Return the [X, Y] coordinate for the center point of the cell that contains the specified text.  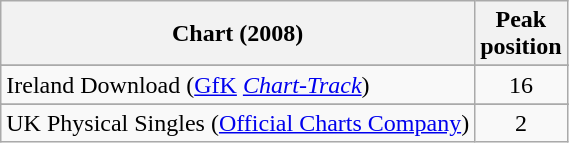
UK Physical Singles (Official Charts Company) [238, 123]
Peakposition [521, 34]
Chart (2008) [238, 34]
16 [521, 85]
Ireland Download (GfK Chart-Track) [238, 85]
2 [521, 123]
